Scan for the cell matching the given text and deliver its [X, Y] coordinate at center. 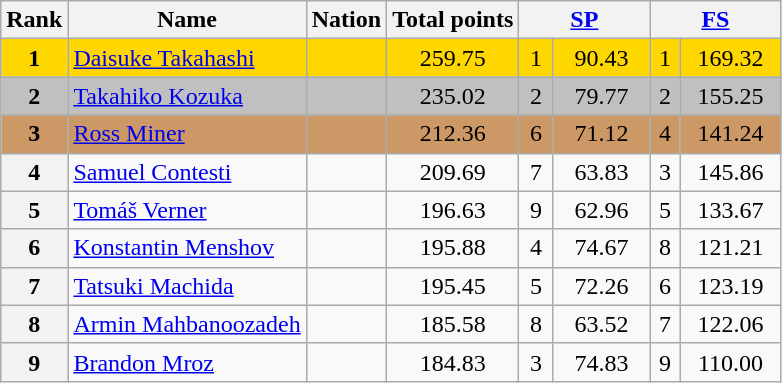
Samuel Contesti [187, 172]
Armin Mahbanoozadeh [187, 324]
62.96 [602, 210]
123.19 [730, 286]
196.63 [453, 210]
235.02 [453, 96]
74.67 [602, 248]
155.25 [730, 96]
SP [584, 20]
71.12 [602, 134]
195.88 [453, 248]
Daisuke Takahashi [187, 58]
209.69 [453, 172]
72.26 [602, 286]
Tomáš Verner [187, 210]
195.45 [453, 286]
185.58 [453, 324]
Takahiko Kozuka [187, 96]
Brandon Mroz [187, 362]
141.24 [730, 134]
Name [187, 20]
79.77 [602, 96]
110.00 [730, 362]
133.67 [730, 210]
Konstantin Menshov [187, 248]
122.06 [730, 324]
145.86 [730, 172]
63.83 [602, 172]
212.36 [453, 134]
74.83 [602, 362]
Rank [34, 20]
90.43 [602, 58]
169.32 [730, 58]
Ross Miner [187, 134]
184.83 [453, 362]
121.21 [730, 248]
Nation [346, 20]
Tatsuki Machida [187, 286]
Total points [453, 20]
259.75 [453, 58]
FS [716, 20]
63.52 [602, 324]
